Provide the (X, Y) coordinate of the cell's center where the given text is located.  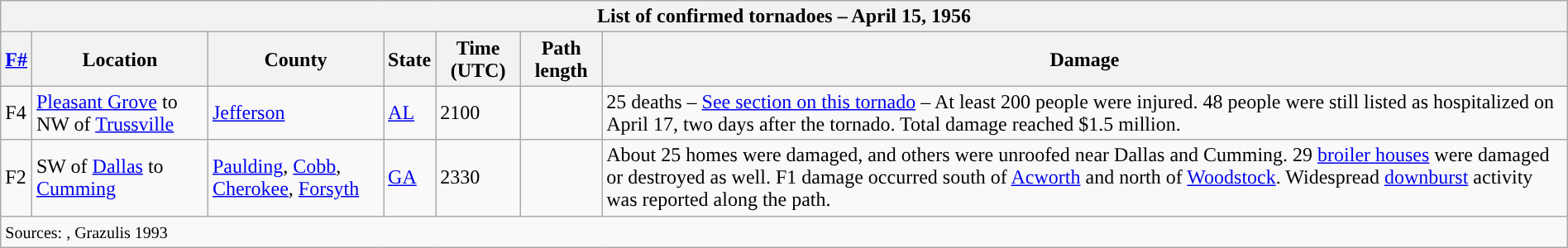
SW of Dallas to Cumming (119, 178)
Jefferson (295, 112)
Time (UTC) (478, 60)
County (295, 60)
Paulding, Cobb, Cherokee, Forsyth (295, 178)
AL (410, 112)
State (410, 60)
Sources: , Grazulis 1993 (784, 231)
F# (17, 60)
Damage (1085, 60)
Pleasant Grove to NW of Trussville (119, 112)
F4 (17, 112)
F2 (17, 178)
Location (119, 60)
Path length (562, 60)
GA (410, 178)
List of confirmed tornadoes – April 15, 1956 (784, 17)
2330 (478, 178)
2100 (478, 112)
